Locate the cell with the specified text and output its [x, y] center coordinate. 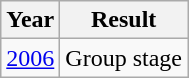
Year [30, 20]
2006 [30, 58]
Group stage [124, 58]
Result [124, 20]
